Determine the (X, Y) coordinate at the center of the cell enclosing the given text.  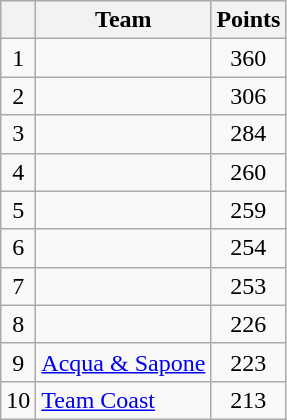
Points (248, 20)
Team (124, 20)
9 (18, 362)
306 (248, 96)
10 (18, 400)
213 (248, 400)
259 (248, 210)
254 (248, 248)
6 (18, 248)
1 (18, 58)
7 (18, 286)
Team Coast (124, 400)
260 (248, 172)
226 (248, 324)
3 (18, 134)
5 (18, 210)
Acqua & Sapone (124, 362)
360 (248, 58)
2 (18, 96)
223 (248, 362)
284 (248, 134)
8 (18, 324)
253 (248, 286)
4 (18, 172)
